Extract the [x, y] coordinate from the center of the cell holding the provided text.  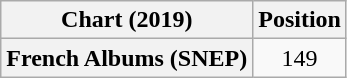
149 [300, 58]
French Albums (SNEP) [127, 58]
Position [300, 20]
Chart (2019) [127, 20]
